For the text-containing cell, return its midpoint in [x, y] coordinate format. 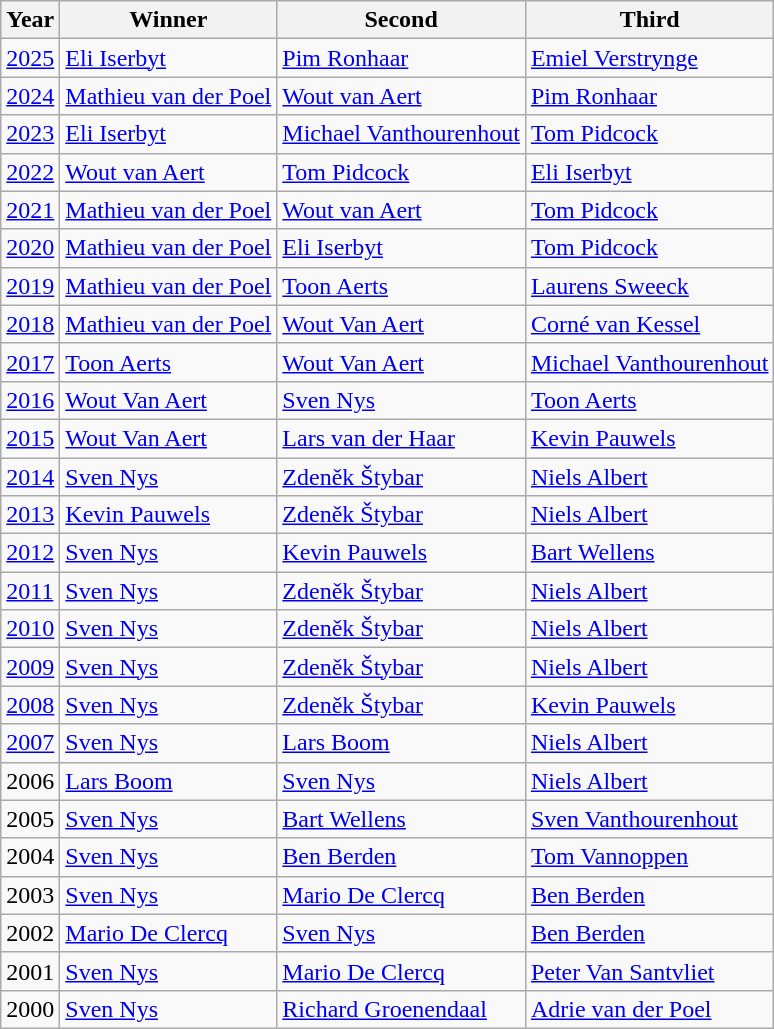
2005 [30, 819]
2012 [30, 553]
Corné van Kessel [650, 324]
2010 [30, 629]
Emiel Verstrynge [650, 58]
Adrie van der Poel [650, 1009]
Third [650, 20]
Lars van der Haar [402, 438]
2018 [30, 324]
2017 [30, 362]
2011 [30, 591]
2025 [30, 58]
2003 [30, 895]
Year [30, 20]
2015 [30, 438]
2022 [30, 172]
2004 [30, 857]
Tom Vannoppen [650, 857]
2009 [30, 667]
Richard Groenendaal [402, 1009]
2002 [30, 933]
2023 [30, 134]
Laurens Sweeck [650, 286]
2019 [30, 286]
2006 [30, 781]
2016 [30, 400]
2000 [30, 1009]
2008 [30, 705]
2001 [30, 971]
2020 [30, 248]
Sven Vanthourenhout [650, 819]
Second [402, 20]
2013 [30, 515]
2007 [30, 743]
2021 [30, 210]
2014 [30, 477]
Peter Van Santvliet [650, 971]
Winner [168, 20]
2024 [30, 96]
